Capture the cell that displays the provided text and extract its [x, y] central coordinate. 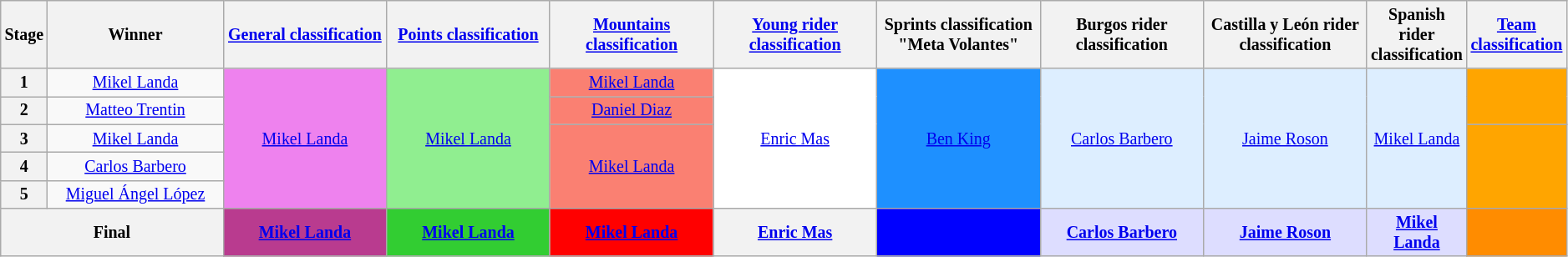
4 [24, 167]
3 [24, 139]
Final [112, 232]
5 [24, 194]
Miguel Ángel López [135, 194]
1 [24, 83]
Young rider classification [795, 35]
Points classification [469, 35]
General classification [305, 35]
Burgos rider classification [1122, 35]
Winner [135, 35]
Sprints classification"Meta Volantes" [958, 35]
Daniel Diaz [632, 110]
Castilla y León rider classification [1286, 35]
Team classification [1517, 35]
2 [24, 110]
Spanish rider classification [1417, 35]
Matteo Trentin [135, 110]
Ben King [958, 139]
Mountains classification [632, 35]
Stage [24, 35]
